Provide the [x, y] coordinate of the cell's center where the given text is located.  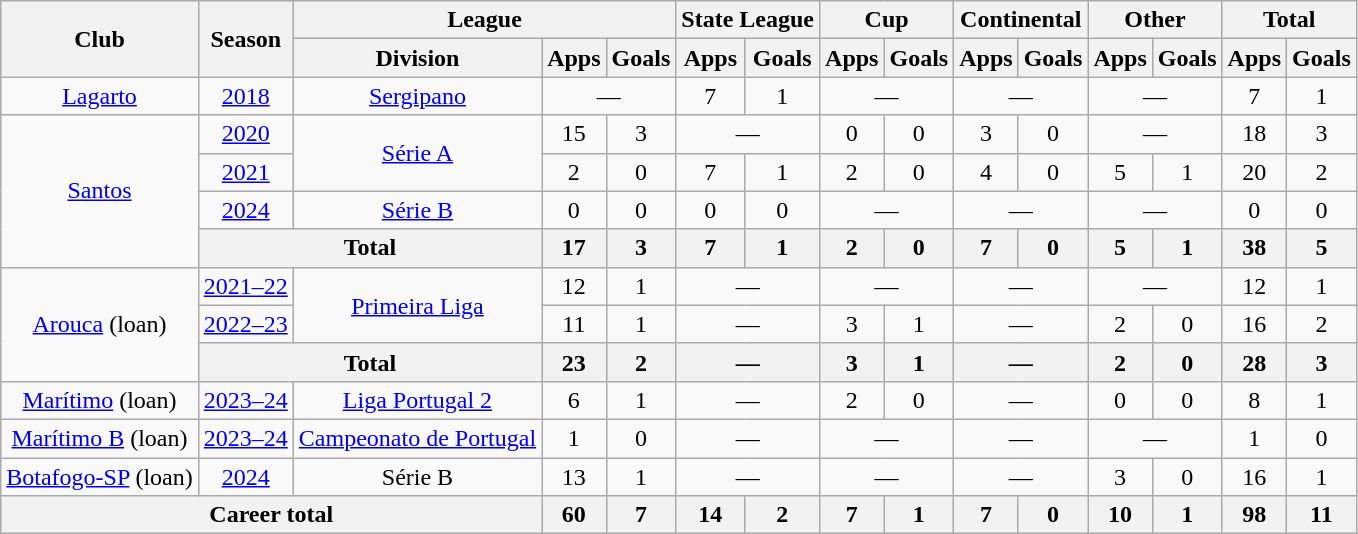
14 [710, 515]
20 [1254, 172]
15 [574, 134]
38 [1254, 248]
10 [1120, 515]
Cup [887, 20]
Santos [100, 191]
18 [1254, 134]
State League [748, 20]
6 [574, 400]
Campeonato de Portugal [417, 438]
28 [1254, 362]
Arouca (loan) [100, 324]
2020 [246, 134]
8 [1254, 400]
4 [986, 172]
Division [417, 58]
Marítimo B (loan) [100, 438]
98 [1254, 515]
Continental [1021, 20]
League [484, 20]
Liga Portugal 2 [417, 400]
Lagarto [100, 96]
2021–22 [246, 286]
2022–23 [246, 324]
Botafogo-SP (loan) [100, 477]
17 [574, 248]
Career total [272, 515]
23 [574, 362]
Série A [417, 153]
2018 [246, 96]
13 [574, 477]
Season [246, 39]
Other [1155, 20]
Marítimo (loan) [100, 400]
60 [574, 515]
Club [100, 39]
Sergipano [417, 96]
Primeira Liga [417, 305]
2021 [246, 172]
